Find where the given text appears and provide that cell's center as (X, Y) coordinate. 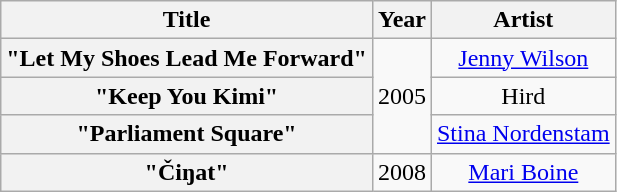
2008 (402, 172)
"Let My Shoes Lead Me Forward" (187, 58)
Artist (523, 20)
Mari Boine (523, 172)
"Čiŋat" (187, 172)
"Parliament Square" (187, 134)
Title (187, 20)
"Keep You Kimi" (187, 96)
Year (402, 20)
Jenny Wilson (523, 58)
2005 (402, 96)
Hird (523, 96)
Stina Nordenstam (523, 134)
